Identify which cell holds the provided text, then report its [x, y] central coordinate. 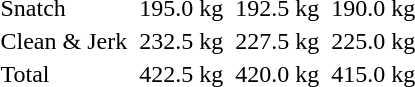
232.5 kg [182, 41]
227.5 kg [278, 41]
